Determine the (X, Y) coordinate at the center of the cell enclosing the given text.  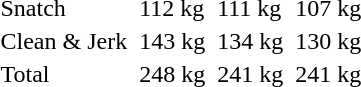
143 kg (172, 41)
134 kg (250, 41)
